Identify which cell holds the provided text, then report its (X, Y) central coordinate. 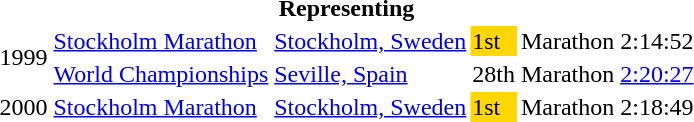
Seville, Spain (370, 74)
28th (494, 74)
World Championships (161, 74)
